Scan for the cell matching the given text and deliver its (x, y) coordinate at center. 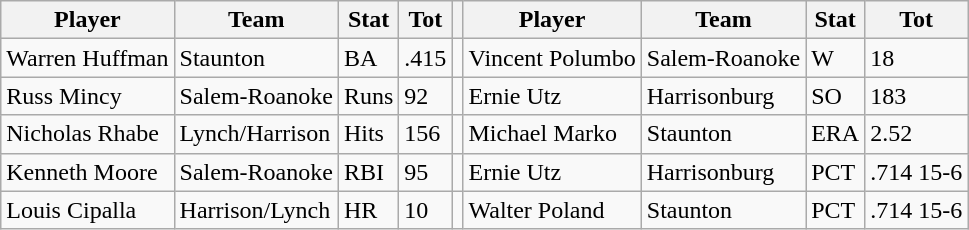
10 (426, 210)
Hits (368, 134)
BA (368, 58)
ERA (836, 134)
Lynch/Harrison (256, 134)
Warren Huffman (88, 58)
95 (426, 172)
.415 (426, 58)
92 (426, 96)
Louis Cipalla (88, 210)
18 (916, 58)
SO (836, 96)
Harrison/Lynch (256, 210)
Runs (368, 96)
Vincent Polumbo (552, 58)
183 (916, 96)
HR (368, 210)
Nicholas Rhabe (88, 134)
Walter Poland (552, 210)
Kenneth Moore (88, 172)
Russ Mincy (88, 96)
2.52 (916, 134)
W (836, 58)
Michael Marko (552, 134)
156 (426, 134)
RBI (368, 172)
